Pinpoint the cell where the given text exists, returning its [x, y] midpoint coordinate. 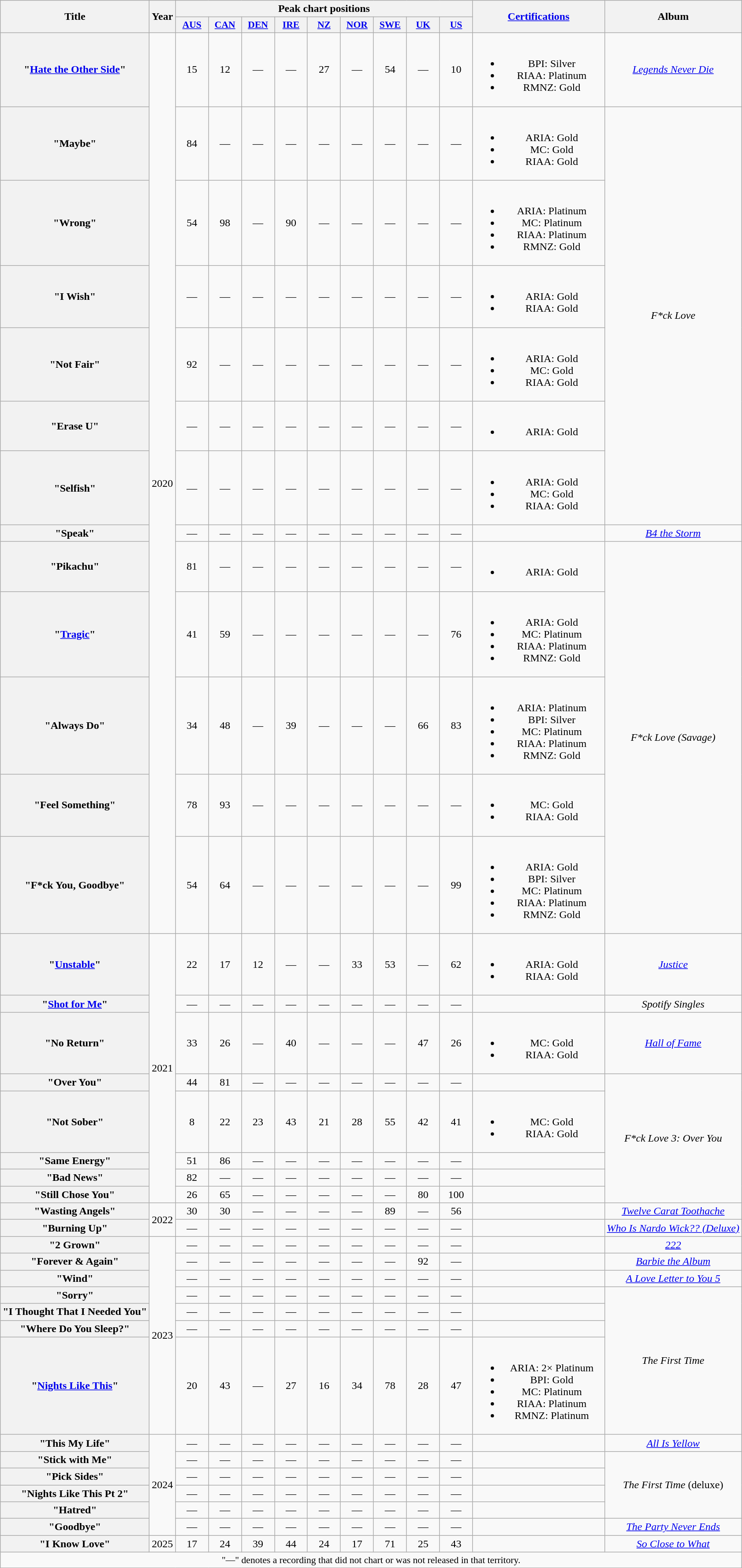
"—" denotes a recording that did not chart or was not released in that territory. [371, 1560]
Title [75, 17]
"Hate the Other Side" [75, 70]
55 [390, 1122]
59 [225, 634]
SWE [390, 25]
"Bad News" [75, 1178]
"Hatred" [75, 1510]
56 [456, 1211]
"Still Chose You" [75, 1195]
"Tragic" [75, 634]
53 [390, 964]
"Pick Sides" [75, 1476]
66 [423, 726]
ARIA: PlatinumBPI: SilverMC: PlatinumRIAA: PlatinumRMNZ: Gold [539, 726]
99 [456, 885]
51 [192, 1161]
BPI: SilverRIAA: PlatinumRMNZ: Gold [539, 70]
"Wind" [75, 1278]
16 [324, 1385]
"Maybe" [75, 144]
"Always Do" [75, 726]
Hall of Fame [673, 1043]
NZ [324, 25]
US [456, 25]
64 [225, 885]
98 [225, 223]
84 [192, 144]
2020 [162, 483]
222 [673, 1245]
"Same Energy" [75, 1161]
Year [162, 17]
"Over You" [75, 1082]
F*ck Love 3: Over You [673, 1138]
"Wasting Angels" [75, 1211]
F*ck Love [673, 316]
"I Know Love" [75, 1544]
"Burning Up" [75, 1228]
"Shot for Me" [75, 1004]
"Erase U" [75, 426]
UK [423, 25]
"2 Grown" [75, 1245]
23 [258, 1122]
21 [324, 1122]
"Pikachu" [75, 566]
B4 the Storm [673, 533]
"Stick with Me" [75, 1460]
"I Thought That I Needed You" [75, 1312]
The First Time [673, 1361]
F*ck Love (Savage) [673, 737]
"No Return" [75, 1043]
CAN [225, 25]
65 [225, 1195]
2021 [162, 1068]
"Selfish" [75, 488]
"Where Do You Sleep?" [75, 1329]
20 [192, 1385]
ARIA: GoldBPI: SilverMC: PlatinumRIAA: PlatinumRMNZ: Gold [539, 885]
80 [423, 1195]
48 [225, 726]
"Not Sober" [75, 1122]
100 [456, 1195]
"Wrong" [75, 223]
"This My Life" [75, 1443]
"F*ck You, Goodbye" [75, 885]
"Feel Something" [75, 805]
A Love Letter to You 5 [673, 1278]
25 [423, 1544]
"Forever & Again" [75, 1262]
Barbie the Album [673, 1262]
Spotify Singles [673, 1004]
83 [456, 726]
Peak chart positions [324, 9]
"Nights Like This" [75, 1385]
"I Wish" [75, 297]
86 [225, 1161]
All Is Yellow [673, 1443]
"Unstable" [75, 964]
2023 [162, 1335]
ARIA: GoldMC: PlatinumRIAA: PlatinumRMNZ: Gold [539, 634]
AUS [192, 25]
"Nights Like This Pt 2" [75, 1493]
15 [192, 70]
"Not Fair" [75, 364]
2025 [162, 1544]
89 [390, 1211]
Legends Never Die [673, 70]
76 [456, 634]
10 [456, 70]
40 [291, 1043]
"Goodbye" [75, 1527]
IRE [291, 25]
93 [225, 805]
42 [423, 1122]
DEN [258, 25]
2022 [162, 1220]
NOR [357, 25]
71 [390, 1544]
Certifications [539, 17]
Justice [673, 964]
So Close to What [673, 1544]
The First Time (deluxe) [673, 1485]
82 [192, 1178]
ARIA: PlatinumMC: PlatinumRIAA: PlatinumRMNZ: Gold [539, 223]
"Speak" [75, 533]
62 [456, 964]
Who Is Nardo Wick?? (Deluxe) [673, 1228]
The Party Never Ends [673, 1527]
ARIA: 2× PlatinumBPI: GoldMC: PlatinumRIAA: PlatinumRMNZ: Platinum [539, 1385]
Twelve Carat Toothache [673, 1211]
8 [192, 1122]
"Sorry" [75, 1295]
2024 [162, 1485]
Album [673, 17]
90 [291, 223]
